Capture the cell that displays the provided text and extract its (x, y) central coordinate. 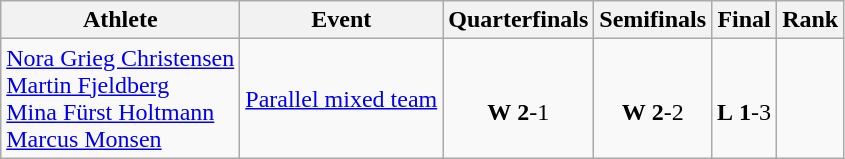
Event (342, 20)
Quarterfinals (518, 20)
Nora Grieg ChristensenMartin FjeldbergMina Fürst HoltmannMarcus Monsen (120, 98)
Final (744, 20)
Semifinals (653, 20)
Athlete (120, 20)
Rank (810, 20)
W 2-1 (518, 98)
L 1-3 (744, 98)
Parallel mixed team (342, 98)
W 2-2 (653, 98)
